Locate the cell with the specified text and output its (X, Y) center coordinate. 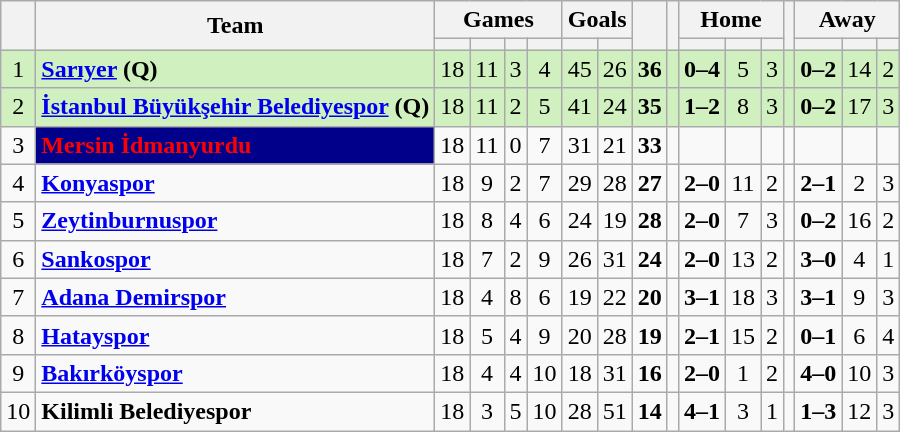
13 (742, 259)
Home (730, 20)
36 (650, 69)
Adana Demirspor (236, 297)
1–3 (818, 411)
4–1 (702, 411)
0–1 (818, 335)
33 (650, 145)
29 (580, 183)
Bakırköyspor (236, 373)
Sarıyer (Q) (236, 69)
Zeytinburnuspor (236, 221)
35 (650, 107)
Goals (597, 20)
41 (580, 107)
Hatayspor (236, 335)
17 (860, 107)
Games (498, 20)
Away (848, 20)
1–2 (702, 107)
0 (516, 145)
3–0 (818, 259)
12 (860, 411)
Team (236, 26)
51 (614, 411)
15 (742, 335)
27 (650, 183)
21 (614, 145)
4–0 (818, 373)
0–4 (702, 69)
İstanbul Büyükşehir Belediyespor (Q) (236, 107)
22 (614, 297)
Kilimli Belediyespor (236, 411)
Mersin İdmanyurdu (236, 145)
45 (580, 69)
Sankospor (236, 259)
Konyaspor (236, 183)
